Locate the cell with the specified text and output its [X, Y] center coordinate. 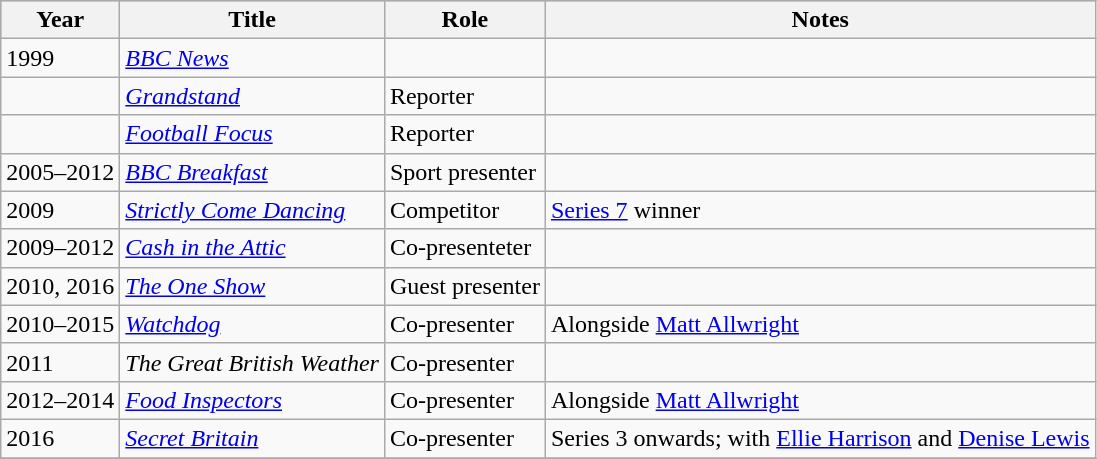
BBC News [252, 58]
Year [60, 20]
Grandstand [252, 96]
Role [464, 20]
Guest presenter [464, 286]
The One Show [252, 286]
Strictly Come Dancing [252, 210]
Series 3 onwards; with Ellie Harrison and Denise Lewis [820, 438]
Watchdog [252, 324]
Co-presenteter [464, 248]
2005–2012 [60, 172]
Notes [820, 20]
Food Inspectors [252, 400]
2010, 2016 [60, 286]
Cash in the Attic [252, 248]
2012–2014 [60, 400]
Sport presenter [464, 172]
Football Focus [252, 134]
1999 [60, 58]
BBC Breakfast [252, 172]
Secret Britain [252, 438]
Competitor [464, 210]
2009–2012 [60, 248]
The Great British Weather [252, 362]
2011 [60, 362]
2009 [60, 210]
2010–2015 [60, 324]
2016 [60, 438]
Title [252, 20]
Series 7 winner [820, 210]
